Extract the (x, y) coordinate from the center of the cell holding the provided text.  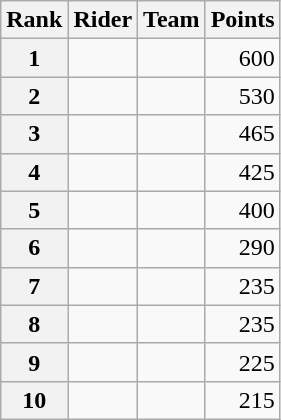
600 (242, 58)
3 (34, 134)
400 (242, 210)
6 (34, 248)
290 (242, 248)
10 (34, 400)
2 (34, 96)
425 (242, 172)
4 (34, 172)
225 (242, 362)
Rider (103, 20)
215 (242, 400)
7 (34, 286)
8 (34, 324)
Team (172, 20)
465 (242, 134)
Points (242, 20)
1 (34, 58)
5 (34, 210)
Rank (34, 20)
530 (242, 96)
9 (34, 362)
